Detect which cell encompasses the target text, then output its [X, Y] center coordinate. 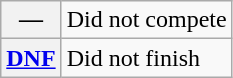
Did not compete [146, 20]
Did not finish [146, 58]
— [31, 20]
DNF [31, 58]
